Return the [x, y] coordinate for the center point of the cell that contains the specified text.  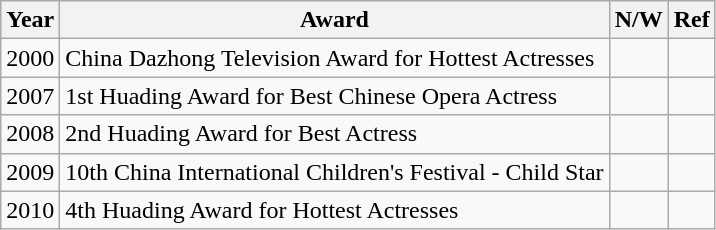
Ref [692, 20]
2009 [30, 172]
2010 [30, 210]
N/W [638, 20]
4th Huading Award for Hottest Actresses [334, 210]
2000 [30, 58]
Award [334, 20]
2nd Huading Award for Best Actress [334, 134]
1st Huading Award for Best Chinese Opera Actress [334, 96]
China Dazhong Television Award for Hottest Actresses [334, 58]
10th China International Children's Festival - Child Star [334, 172]
2007 [30, 96]
2008 [30, 134]
Year [30, 20]
